Determine the (X, Y) coordinate at the center of the cell enclosing the given text.  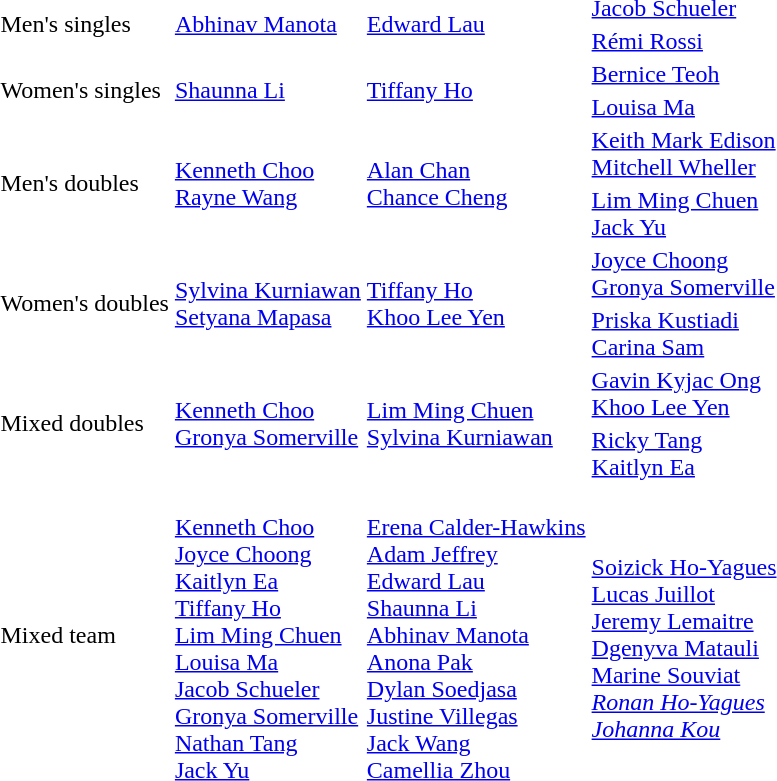
Tiffany Ho Khoo Lee Yen (476, 304)
Alan Chan Chance Cheng (476, 184)
Shaunna Li (268, 90)
Kenneth Choo Gronya Somerville (268, 424)
Sylvina Kurniawan Setyana Mapasa (268, 304)
Tiffany Ho (476, 90)
Kenneth Choo Rayne Wang (268, 184)
Lim Ming Chuen Sylvina Kurniawan (476, 424)
